Pinpoint the cell where the given text exists, returning its (x, y) midpoint coordinate. 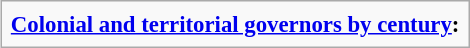
Colonial and territorial governors by century: (235, 24)
